From the cell containing the given text, extract its center point as (x, y) coordinate. 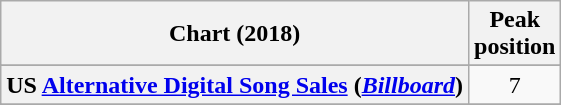
7 (515, 85)
Peakposition (515, 34)
Chart (2018) (235, 34)
US Alternative Digital Song Sales (Billboard) (235, 85)
